Capture the cell that displays the provided text and extract its [x, y] central coordinate. 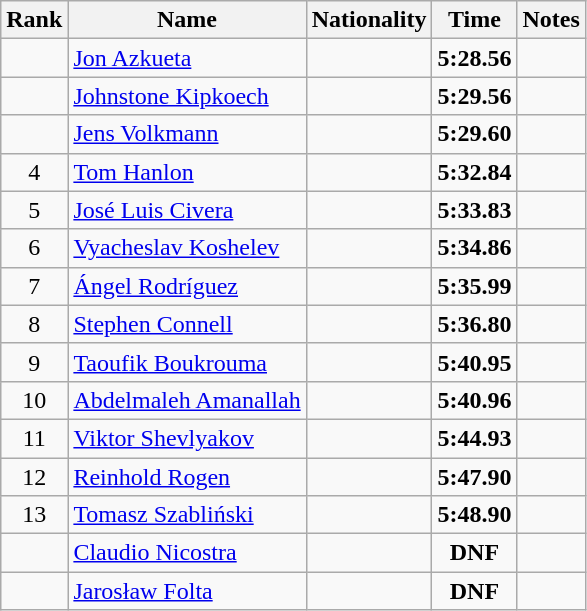
5:32.84 [474, 172]
Jon Azkueta [187, 58]
5:29.60 [474, 134]
Name [187, 20]
Jarosław Folta [187, 591]
10 [34, 400]
Stephen Connell [187, 324]
Time [474, 20]
Claudio Nicostra [187, 553]
5:34.86 [474, 248]
5:28.56 [474, 58]
5:36.80 [474, 324]
5:40.95 [474, 362]
Tom Hanlon [187, 172]
7 [34, 286]
Nationality [369, 20]
Viktor Shevlyakov [187, 438]
13 [34, 515]
4 [34, 172]
5:40.96 [474, 400]
5 [34, 210]
5:44.93 [474, 438]
José Luis Civera [187, 210]
11 [34, 438]
9 [34, 362]
5:33.83 [474, 210]
5:47.90 [474, 477]
Tomasz Szabliński [187, 515]
Jens Volkmann [187, 134]
Rank [34, 20]
Vyacheslav Koshelev [187, 248]
8 [34, 324]
5:48.90 [474, 515]
5:35.99 [474, 286]
Taoufik Boukrouma [187, 362]
5:29.56 [474, 96]
Notes [551, 20]
Reinhold Rogen [187, 477]
Johnstone Kipkoech [187, 96]
6 [34, 248]
Ángel Rodríguez [187, 286]
12 [34, 477]
Abdelmaleh Amanallah [187, 400]
